Return [X, Y] of the center of cell containing provided text 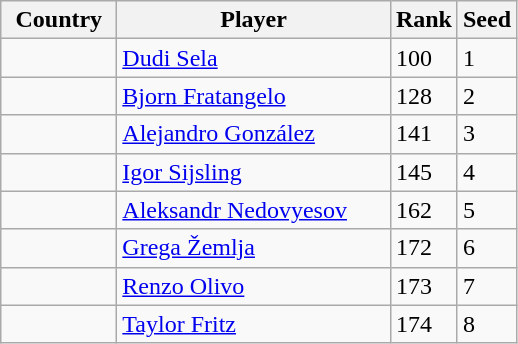
6 [486, 248]
Taylor Fritz [254, 324]
162 [424, 210]
100 [424, 58]
1 [486, 58]
Renzo Olivo [254, 286]
174 [424, 324]
145 [424, 172]
Rank [424, 20]
2 [486, 96]
Grega Žemlja [254, 248]
Country [59, 20]
172 [424, 248]
128 [424, 96]
Seed [486, 20]
3 [486, 134]
Igor Sijsling [254, 172]
8 [486, 324]
Dudi Sela [254, 58]
Bjorn Fratangelo [254, 96]
173 [424, 286]
4 [486, 172]
Alejandro González [254, 134]
7 [486, 286]
141 [424, 134]
5 [486, 210]
Player [254, 20]
Aleksandr Nedovyesov [254, 210]
